Pinpoint the cell where the given text exists, returning its (X, Y) midpoint coordinate. 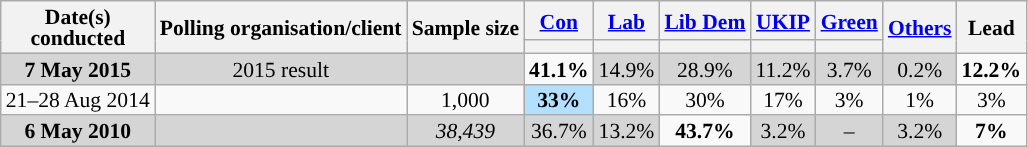
Con (558, 20)
28.9% (704, 68)
Green (850, 20)
14.9% (627, 68)
12.2% (992, 68)
1% (920, 100)
Date(s)conducted (78, 27)
Sample size (466, 27)
Lab (627, 20)
– (850, 132)
3.7% (850, 68)
30% (704, 100)
38,439 (466, 132)
43.7% (704, 132)
33% (558, 100)
13.2% (627, 132)
6 May 2010 (78, 132)
UKIP (782, 20)
21–28 Aug 2014 (78, 100)
7% (992, 132)
Polling organisation/client (281, 27)
Lead (992, 27)
2015 result (281, 68)
16% (627, 100)
41.1% (558, 68)
Lib Dem (704, 20)
11.2% (782, 68)
17% (782, 100)
Others (920, 27)
0.2% (920, 68)
36.7% (558, 132)
7 May 2015 (78, 68)
1,000 (466, 100)
